Provide the (x, y) coordinate of the cell's center where the given text is located.  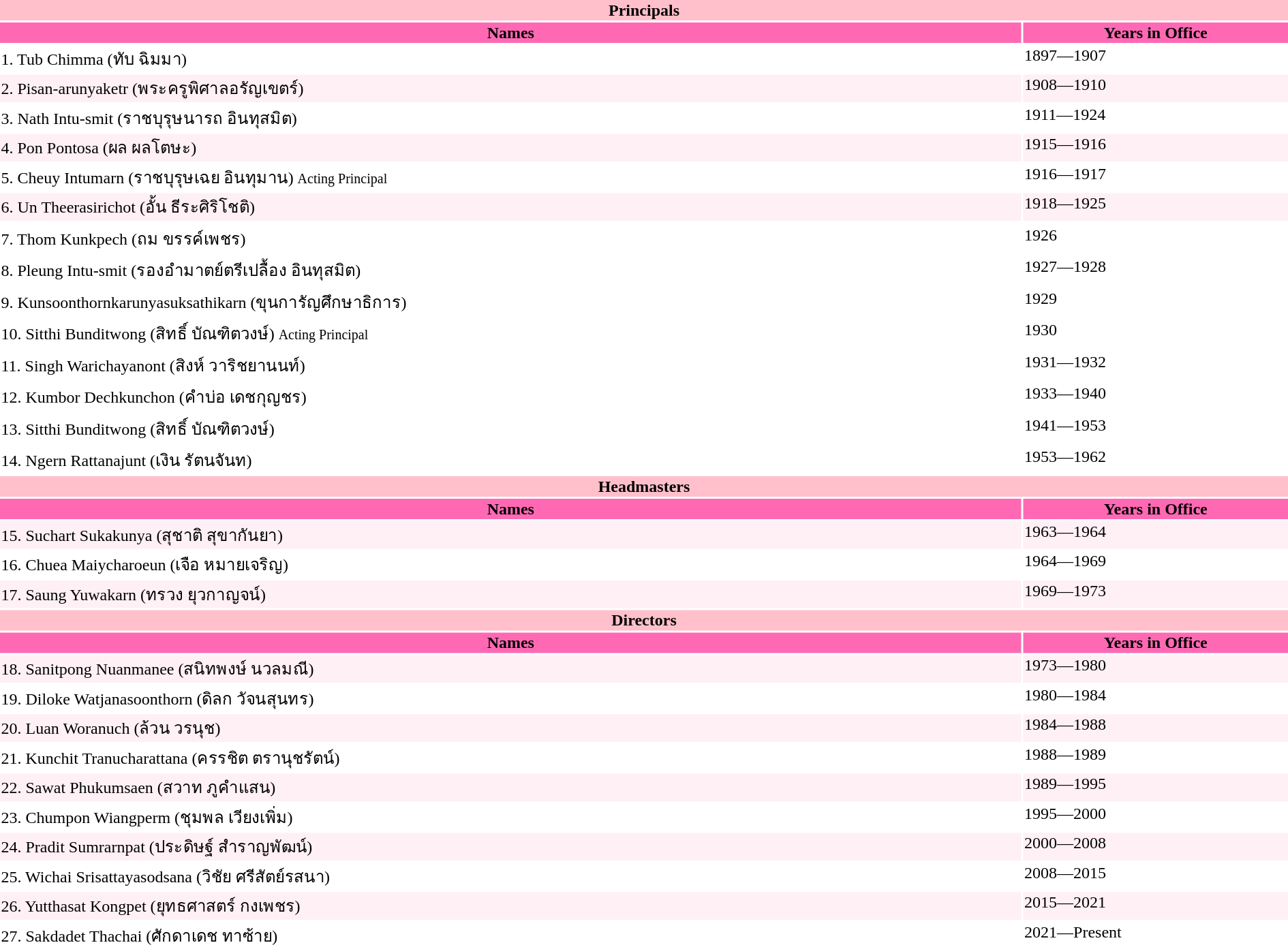
26. Yutthasat Kongpet (ยุทธศาสตร์ กงเพชร) (511, 906)
1908—1910 (1156, 89)
1933—1940 (1156, 397)
1984—1988 (1156, 728)
Directors (644, 621)
5. Cheuy Intumarn (ราชบุรุษเฉย อินทุมาน) Acting Principal (511, 177)
2015—2021 (1156, 906)
1916—1917 (1156, 177)
18. Sanitpong Nuanmanee (สนิทพงษ์ นวลมณี) (511, 669)
1. Tub Chimma (ทับ ฉิมมา) (511, 59)
20. Luan Woranuch (ล้วน วรนุช) (511, 728)
12. Kumbor Dechkunchon (คำบ่อ เดชกุญชร) (511, 397)
7. Thom Kunkpech (ถม ขรรค์เพชร) (511, 238)
1927—1928 (1156, 270)
11. Singh Warichayanont (สิงห์ วาริชยานนท์) (511, 365)
Headmasters (644, 486)
1926 (1156, 238)
2008—2015 (1156, 876)
25. Wichai Srisattayasodsana (วิชัย ศรีสัตย์รสนา) (511, 876)
17. Saung Yuwakarn (ทรวง ยุวกาญจน์) (511, 594)
1963—1964 (1156, 535)
23. Chumpon Wiangperm (ชุมพล เวียงเพิ่ม) (511, 817)
1980—1984 (1156, 698)
1989—1995 (1156, 788)
1929 (1156, 302)
1964—1969 (1156, 564)
9. Kunsoonthornkarunyasuksathikarn (ขุนการัญศึกษาธิการ) (511, 302)
1969—1973 (1156, 594)
14. Ngern Rattanajunt (เงิน รัตนจันท) (511, 461)
1988—1989 (1156, 758)
1995—2000 (1156, 817)
19. Diloke Watjanasoonthorn (ดิลก วัจนสุนทร) (511, 698)
Principals (644, 10)
1911—1924 (1156, 118)
2000—2008 (1156, 846)
1918—1925 (1156, 207)
1930 (1156, 334)
1931—1932 (1156, 365)
24. Pradit Sumrarnpat (ประดิษฐ์ สำราญพัฒน์) (511, 846)
1953—1962 (1156, 461)
21. Kunchit Tranucharattana (ครรชิต ตรานุชรัตน์) (511, 758)
2. Pisan-arunyaketr (พระครูพิศาลอรัญเขตร์) (511, 89)
1915—1916 (1156, 147)
22. Sawat Phukumsaen (สวาท ภูคำแสน) (511, 788)
13. Sitthi Bunditwong (สิทธิ์ บัณฑิตวงษ์) (511, 429)
8. Pleung Intu-smit (รองอำมาตย์ตรีเปลื้อง อินทุสมิต) (511, 270)
1941—1953 (1156, 429)
10. Sitthi Bunditwong (สิทธิ์ บัณฑิตวงษ์) Acting Principal (511, 334)
4. Pon Pontosa (ผล ผลโตษะ) (511, 147)
1897—1907 (1156, 59)
16. Chuea Maiycharoeun (เจือ หมายเจริญ) (511, 564)
3. Nath Intu-smit (ราชบุรุษนารถ อินทุสมิต) (511, 118)
15. Suchart Sukakunya (สุชาติ สุขากันยา) (511, 535)
1973—1980 (1156, 669)
6. Un Theerasirichot (อั้น ธีระศิริโชติ) (511, 207)
